From the cell containing the given text, extract its center point as (x, y) coordinate. 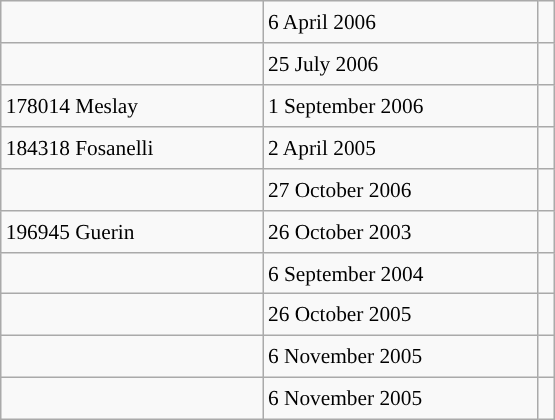
2 April 2005 (400, 148)
25 July 2006 (400, 64)
184318 Fosanelli (132, 148)
6 September 2004 (400, 273)
1 September 2006 (400, 106)
27 October 2006 (400, 189)
26 October 2003 (400, 231)
178014 Meslay (132, 106)
6 April 2006 (400, 22)
26 October 2005 (400, 315)
196945 Guerin (132, 231)
